For the text-containing cell, return its midpoint in [x, y] coordinate format. 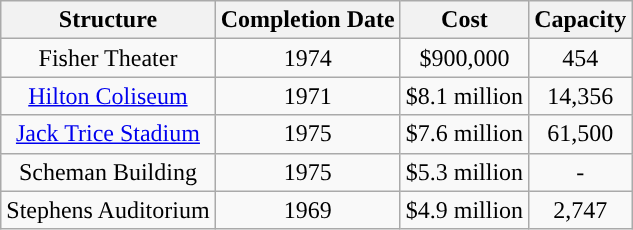
2,747 [580, 210]
$8.1 million [464, 96]
Completion Date [308, 20]
Structure [108, 20]
61,500 [580, 134]
Hilton Coliseum [108, 96]
454 [580, 58]
1974 [308, 58]
$5.3 million [464, 172]
Scheman Building [108, 172]
Fisher Theater [108, 58]
Jack Trice Stadium [108, 134]
1969 [308, 210]
1971 [308, 96]
$4.9 million [464, 210]
Capacity [580, 20]
Stephens Auditorium [108, 210]
Cost [464, 20]
- [580, 172]
14,356 [580, 96]
$900,000 [464, 58]
$7.6 million [464, 134]
